From the cell containing the given text, extract its center point as (x, y) coordinate. 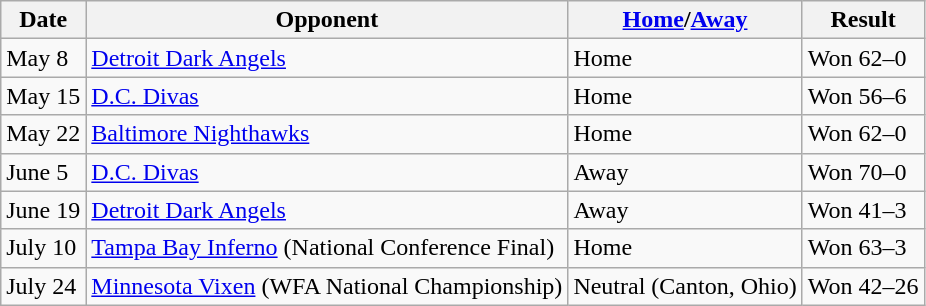
Tampa Bay Inferno (National Conference Final) (327, 248)
Result (863, 20)
May 22 (44, 134)
July 24 (44, 286)
June 19 (44, 210)
June 5 (44, 172)
Won 42–26 (863, 286)
Won 70–0 (863, 172)
May 15 (44, 96)
Won 56–6 (863, 96)
Baltimore Nighthawks (327, 134)
July 10 (44, 248)
Date (44, 20)
Won 41–3 (863, 210)
Won 63–3 (863, 248)
Minnesota Vixen (WFA National Championship) (327, 286)
Opponent (327, 20)
Home/Away (685, 20)
May 8 (44, 58)
Neutral (Canton, Ohio) (685, 286)
